Return the [x, y] coordinate for the center point of the cell that contains the specified text.  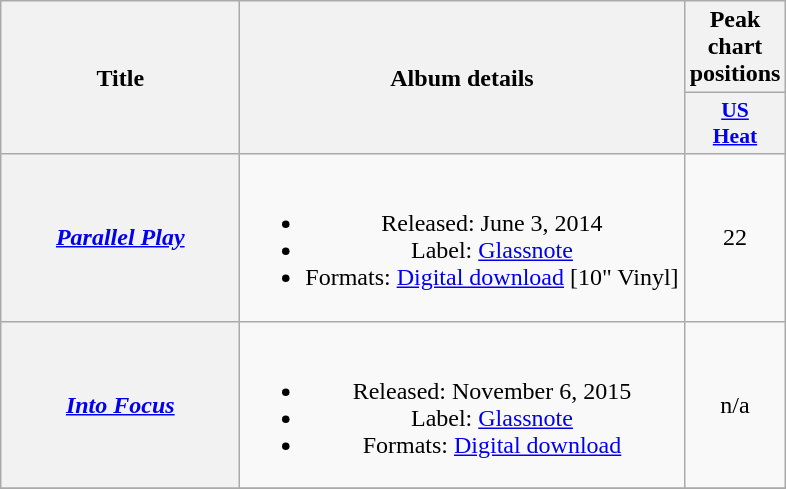
Parallel Play [120, 238]
22 [735, 238]
Into Focus [120, 404]
Album details [462, 78]
Released: November 6, 2015Label: GlassnoteFormats: Digital download [462, 404]
Released: June 3, 2014Label: GlassnoteFormats: Digital download [10" Vinyl] [462, 238]
USHeat [735, 124]
n/a [735, 404]
Title [120, 78]
Peak chart positions [735, 47]
